Return the [X, Y] coordinate for the center point of the cell that contains the specified text.  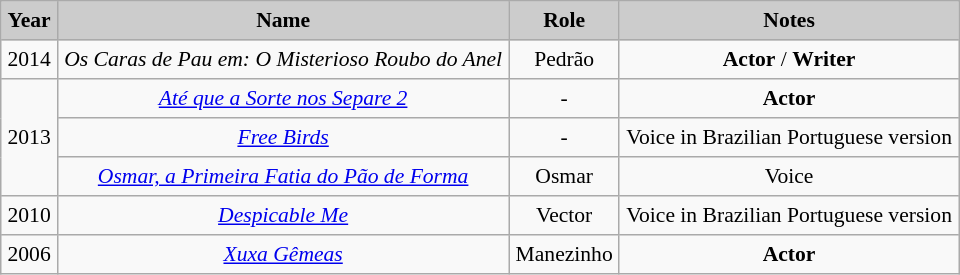
Year [30, 20]
Free Birds [282, 138]
Os Caras de Pau em: O Misterioso Roubo do Anel [282, 60]
Name [282, 20]
Osmar [564, 176]
Pedrão [564, 60]
2010 [30, 216]
Vector [564, 216]
Despicable Me [282, 216]
Actor / Writer [788, 60]
Osmar, a Primeira Fatia do Pão de Forma [282, 176]
2014 [30, 60]
Role [564, 20]
Xuxa Gêmeas [282, 254]
Voice [788, 176]
2013 [30, 138]
Até que a Sorte nos Separe 2 [282, 98]
Notes [788, 20]
2006 [30, 254]
Manezinho [564, 254]
